Locate the cell with the specified text and output its [x, y] center coordinate. 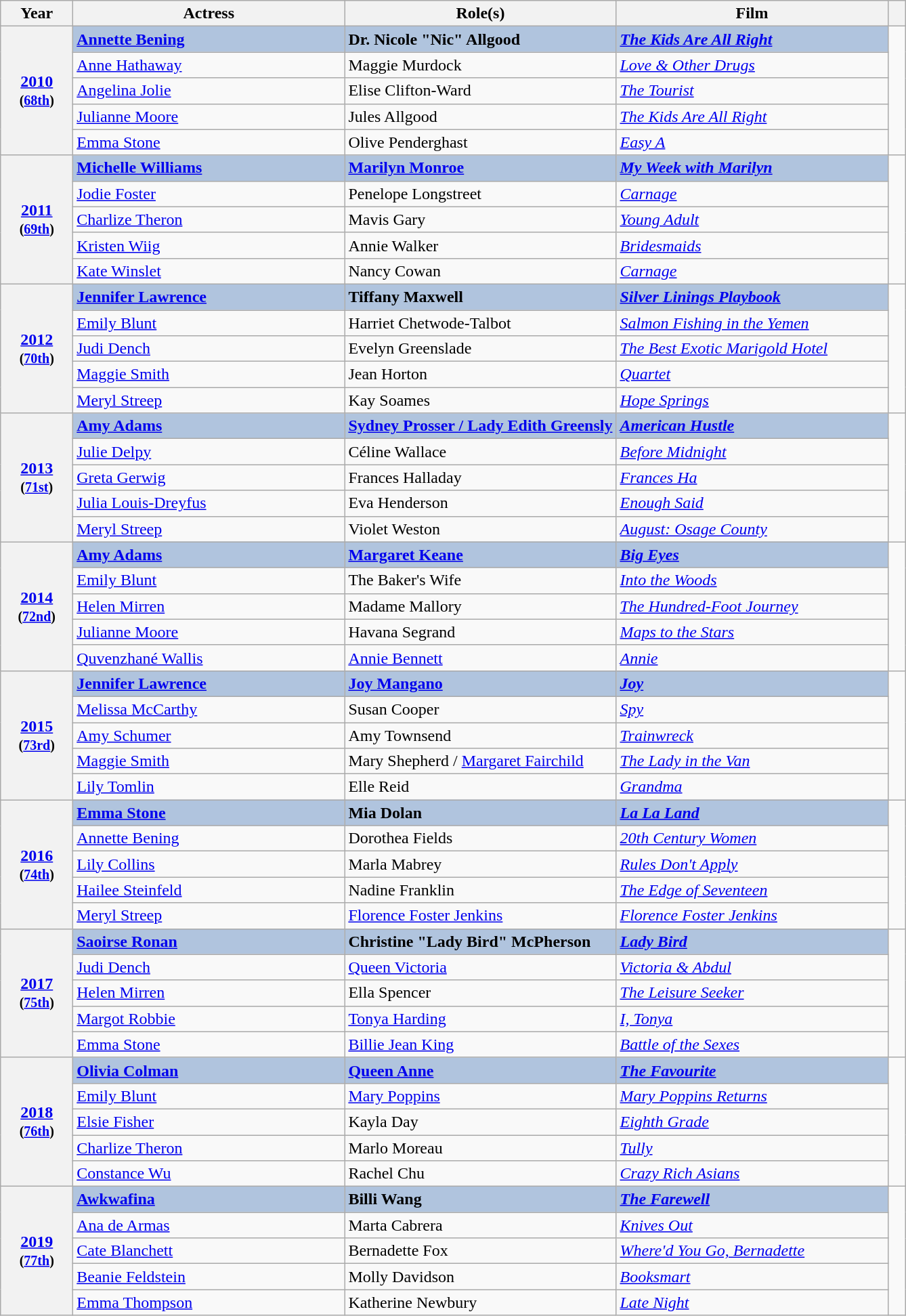
2011 (69th) [37, 219]
Love & Other Drugs [752, 65]
Saoirse Ronan [209, 941]
Melissa McCarthy [209, 709]
2018 (76th) [37, 1122]
Hailee Steinfeld [209, 890]
Lady Bird [752, 941]
Role(s) [481, 14]
Tiffany Maxwell [481, 297]
Young Adult [752, 219]
Into the Woods [752, 580]
The Edge of Seventeen [752, 890]
20th Century Women [752, 839]
Sydney Prosser / Lady Edith Greensly [481, 426]
Kristen Wiig [209, 245]
Joy Mangano [481, 683]
Crazy Rich Asians [752, 1174]
Beanie Feldstein [209, 1277]
Before Midnight [752, 452]
2010 (68th) [37, 91]
Bridesmaids [752, 245]
Greta Gerwig [209, 477]
Booksmart [752, 1277]
Violet Weston [481, 529]
Christine "Lady Bird" McPherson [481, 941]
Billi Wang [481, 1200]
Margot Robbie [209, 1019]
Lily Tomlin [209, 787]
The Tourist [752, 91]
Bernadette Fox [481, 1251]
Katherine Newbury [481, 1302]
Spy [752, 709]
American Hustle [752, 426]
Battle of the Sexes [752, 1044]
Margaret Keane [481, 555]
Jean Horton [481, 375]
Frances Halladay [481, 477]
Elle Reid [481, 787]
Maps to the Stars [752, 632]
Billie Jean King [481, 1044]
The Hundred-Foot Journey [752, 606]
Anne Hathaway [209, 65]
Frances Ha [752, 477]
Lily Collins [209, 864]
Annie Bennett [481, 658]
Grandma [752, 787]
Annie Walker [481, 245]
Hope Springs [752, 400]
Actress [209, 14]
Mary Poppins [481, 1096]
Mia Dolan [481, 813]
Angelina Jolie [209, 91]
The Farewell [752, 1200]
Mary Shepherd / Margaret Fairchild [481, 761]
Victoria & Abdul [752, 967]
2017 (75th) [37, 993]
2012 (70th) [37, 348]
Julie Delpy [209, 452]
Tully [752, 1148]
Elise Clifton-Ward [481, 91]
Eva Henderson [481, 503]
Quvenzhané Wallis [209, 658]
Céline Wallace [481, 452]
2016 (74th) [37, 864]
Where'd You Go, Bernadette [752, 1251]
Mavis Gary [481, 219]
Film [752, 14]
Julia Louis-Dreyfus [209, 503]
Constance Wu [209, 1174]
Marilyn Monroe [481, 168]
Silver Linings Playbook [752, 297]
Amy Schumer [209, 735]
Olivia Colman [209, 1070]
Jodie Foster [209, 194]
Eighth Grade [752, 1122]
Queen Victoria [481, 967]
2015 (73rd) [37, 735]
2019 (77th) [37, 1251]
Rules Don't Apply [752, 864]
The Favourite [752, 1070]
Annie [752, 658]
Kayla Day [481, 1122]
2014 (72nd) [37, 606]
Susan Cooper [481, 709]
Year [37, 14]
Michelle Williams [209, 168]
My Week with Marilyn [752, 168]
Marlo Moreau [481, 1148]
Awkwafina [209, 1200]
The Baker's Wife [481, 580]
Enough Said [752, 503]
Quartet [752, 375]
Madame Mallory [481, 606]
La La Land [752, 813]
The Leisure Seeker [752, 993]
2013 (71st) [37, 477]
Big Eyes [752, 555]
The Lady in the Van [752, 761]
Cate Blanchett [209, 1251]
Harriet Chetwode-Talbot [481, 323]
Rachel Chu [481, 1174]
Trainwreck [752, 735]
Queen Anne [481, 1070]
Emma Thompson [209, 1302]
Nancy Cowan [481, 271]
Ella Spencer [481, 993]
Olive Penderghast [481, 142]
Dr. Nicole "Nic" Allgood [481, 39]
Ana de Armas [209, 1225]
Penelope Longstreet [481, 194]
Amy Townsend [481, 735]
Easy A [752, 142]
Joy [752, 683]
Tonya Harding [481, 1019]
Maggie Murdock [481, 65]
Elsie Fisher [209, 1122]
Molly Davidson [481, 1277]
Dorothea Fields [481, 839]
I, Tonya [752, 1019]
Mary Poppins Returns [752, 1096]
Nadine Franklin [481, 890]
Knives Out [752, 1225]
Kate Winslet [209, 271]
Late Night [752, 1302]
Kay Soames [481, 400]
Marla Mabrey [481, 864]
Jules Allgood [481, 116]
Marta Cabrera [481, 1225]
August: Osage County [752, 529]
Salmon Fishing in the Yemen [752, 323]
Havana Segrand [481, 632]
Evelyn Greenslade [481, 349]
The Best Exotic Marigold Hotel [752, 349]
